Find where the given text appears and provide that cell's center as (x, y) coordinate. 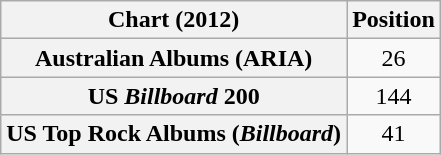
Position (394, 20)
41 (394, 134)
Chart (2012) (174, 20)
US Billboard 200 (174, 96)
144 (394, 96)
26 (394, 58)
US Top Rock Albums (Billboard) (174, 134)
Australian Albums (ARIA) (174, 58)
